Return the (X, Y) coordinate for the center point of the cell that contains the specified text.  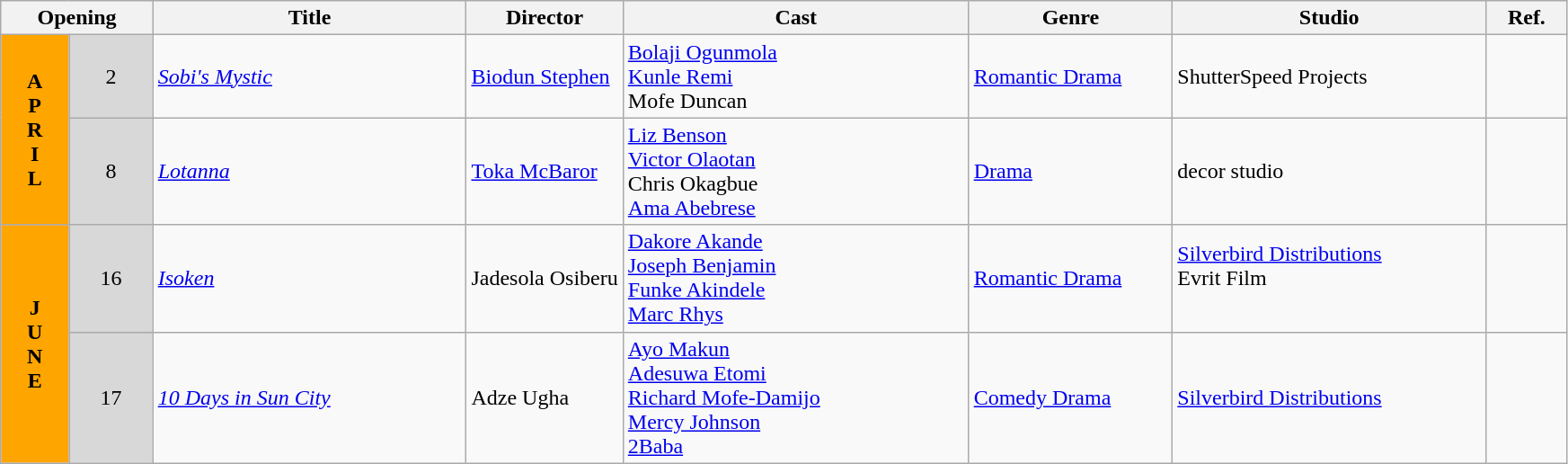
Studio (1330, 18)
Biodun Stephen (545, 76)
17 (111, 397)
Toka McBaror (545, 171)
Ref. (1526, 18)
10 Days in Sun City (309, 397)
decor studio (1330, 171)
Director (545, 18)
Silverbird Distributions (1330, 397)
ShutterSpeed Projects (1330, 76)
Ayo MakunAdesuwa EtomiRichard Mofe-DamijoMercy Johnson2Baba (796, 397)
16 (111, 279)
Drama (1071, 171)
Bolaji OgunmolaKunle RemiMofe Duncan (796, 76)
Title (309, 18)
8 (111, 171)
Dakore Akande Joseph BenjaminFunke AkindeleMarc Rhys (796, 279)
Silverbird DistributionsEvrit Film (1330, 279)
Jadesola Osiberu (545, 279)
Liz BensonVictor OlaotanChris OkagbueAma Abebrese (796, 171)
JUNE (35, 344)
Opening (77, 18)
Cast (796, 18)
Isoken (309, 279)
Genre (1071, 18)
Adze Ugha (545, 397)
Lotanna (309, 171)
APRIL (35, 129)
2 (111, 76)
Comedy Drama (1071, 397)
Sobi's Mystic (309, 76)
